Scan for the cell matching the given text and deliver its [X, Y] coordinate at center. 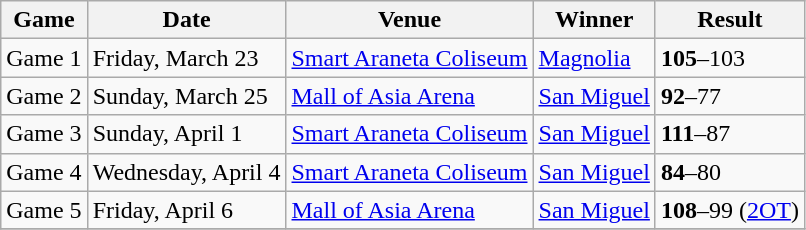
92–77 [730, 96]
84–80 [730, 172]
Game 4 [44, 172]
Venue [410, 20]
Sunday, April 1 [186, 134]
Game 3 [44, 134]
Magnolia [594, 58]
Friday, March 23 [186, 58]
108–99 (2OT) [730, 210]
Game [44, 20]
Game 5 [44, 210]
Friday, April 6 [186, 210]
Date [186, 20]
Game 2 [44, 96]
Winner [594, 20]
105–103 [730, 58]
Sunday, March 25 [186, 96]
Wednesday, April 4 [186, 172]
Game 1 [44, 58]
Result [730, 20]
111–87 [730, 134]
